Find where the given text appears and provide that cell's center as (x, y) coordinate. 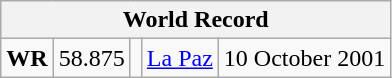
La Paz (180, 58)
World Record (196, 20)
10 October 2001 (304, 58)
58.875 (92, 58)
WR (27, 58)
